Determine the (X, Y) coordinate at the center of the cell enclosing the given text.  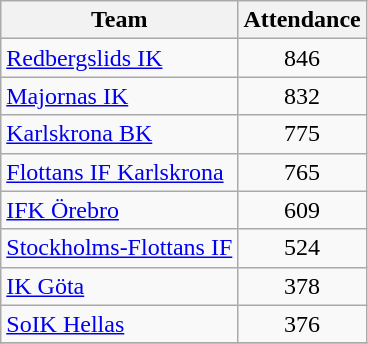
IK Göta (120, 286)
765 (302, 172)
Flottans IF Karlskrona (120, 172)
Karlskrona BK (120, 134)
Majornas IK (120, 96)
846 (302, 58)
Attendance (302, 20)
SoIK Hellas (120, 324)
Team (120, 20)
775 (302, 134)
524 (302, 248)
609 (302, 210)
Redbergslids IK (120, 58)
832 (302, 96)
378 (302, 286)
IFK Örebro (120, 210)
376 (302, 324)
Stockholms-Flottans IF (120, 248)
